Pinpoint the cell where the given text exists, returning its (X, Y) midpoint coordinate. 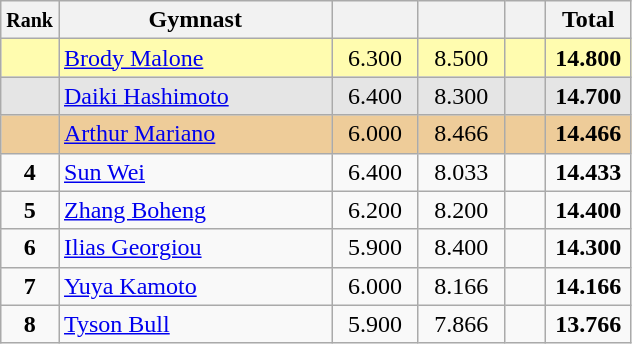
14.300 (588, 248)
Total (588, 20)
Arthur Mariano (195, 134)
8.500 (461, 58)
8.200 (461, 210)
7 (30, 286)
4 (30, 172)
Brody Malone (195, 58)
6.300 (375, 58)
6 (30, 248)
6.200 (375, 210)
14.466 (588, 134)
Daiki Hashimoto (195, 96)
8.400 (461, 248)
Ilias Georgiou (195, 248)
Tyson Bull (195, 324)
14.700 (588, 96)
7.866 (461, 324)
Zhang Boheng (195, 210)
8.466 (461, 134)
14.166 (588, 286)
8.300 (461, 96)
5 (30, 210)
Sun Wei (195, 172)
Yuya Kamoto (195, 286)
8.033 (461, 172)
Gymnast (195, 20)
8 (30, 324)
Rank (30, 20)
14.433 (588, 172)
8.166 (461, 286)
13.766 (588, 324)
14.400 (588, 210)
14.800 (588, 58)
